For the text-containing cell, return its midpoint in (x, y) coordinate format. 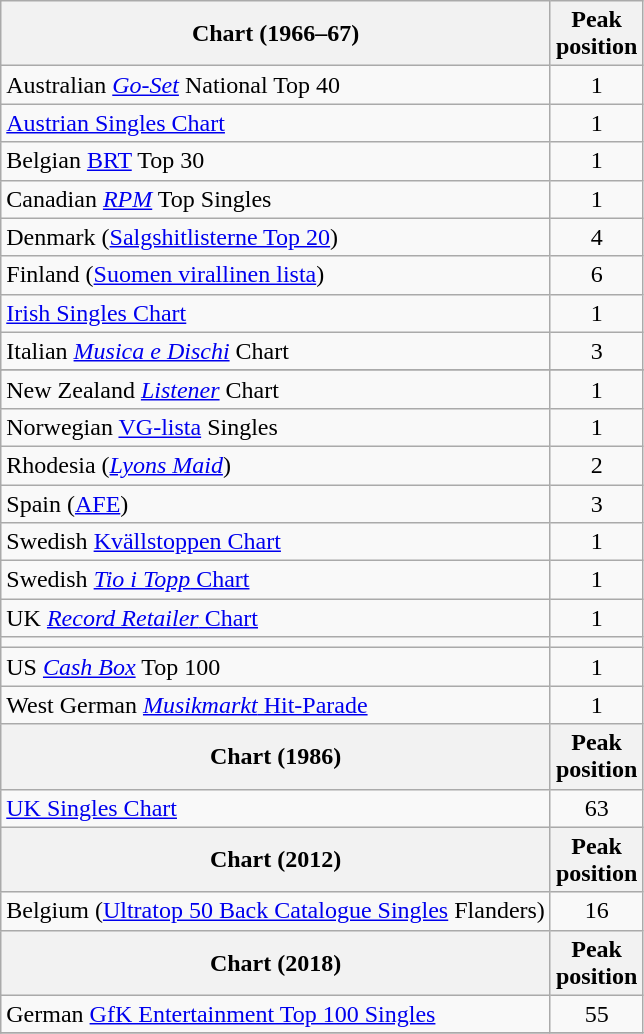
Irish Singles Chart (276, 313)
Chart (1966–67) (276, 34)
Swedish Tio i Topp Chart (276, 580)
4 (596, 237)
Belgium (Ultratop 50 Back Catalogue Singles Flanders) (276, 911)
Denmark (Salgshitlisterne Top 20) (276, 237)
West German Musikmarkt Hit-Parade (276, 705)
UK Singles Chart (276, 808)
Chart (2018) (276, 962)
German GfK Entertainment Top 100 Singles (276, 1014)
New Zealand Listener Chart (276, 389)
55 (596, 1014)
Chart (1986) (276, 756)
Austrian Singles Chart (276, 123)
Rhodesia (Lyons Maid) (276, 465)
Norwegian VG-lista Singles (276, 427)
16 (596, 911)
6 (596, 275)
Chart (2012) (276, 860)
Finland (Suomen virallinen lista) (276, 275)
63 (596, 808)
UK Record Retailer Chart (276, 618)
US Cash Box Top 100 (276, 667)
2 (596, 465)
Belgian BRT Top 30 (276, 161)
Italian Musica e Dischi Chart (276, 351)
Swedish Kvällstoppen Chart (276, 542)
Canadian RPM Top Singles (276, 199)
Spain (AFE) (276, 503)
Australian Go-Set National Top 40 (276, 85)
